Provide the (x, y) coordinate of the cell's center where the given text is located.  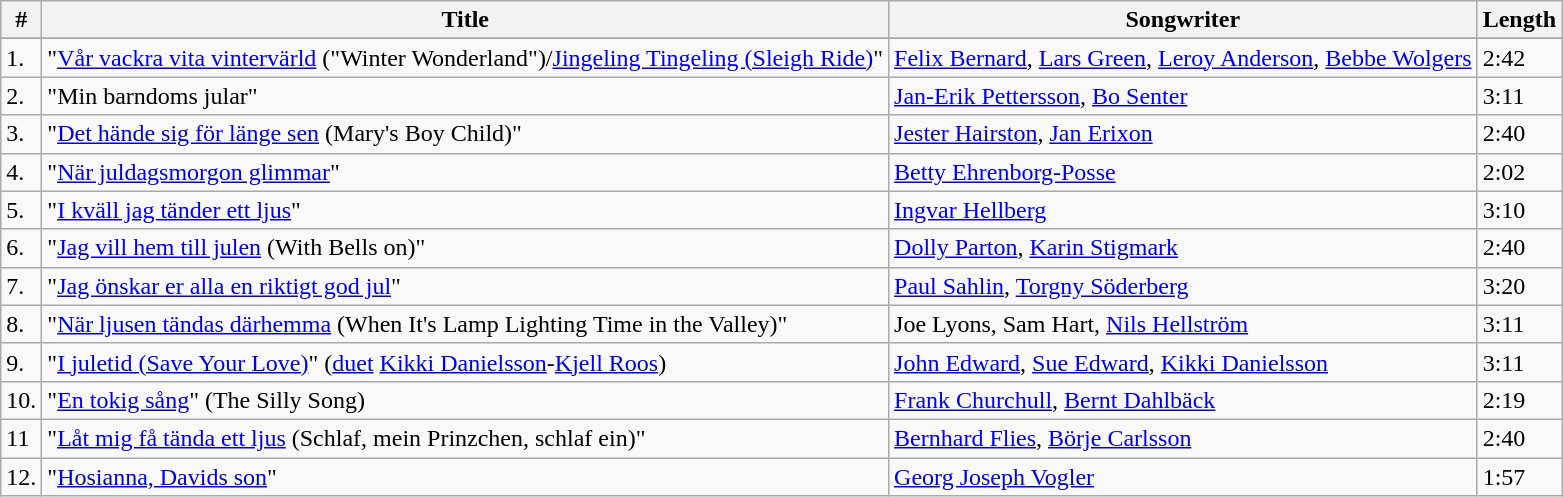
"Vår vackra vita vintervärld ("Winter Wonderland")/Jingeling Tingeling (Sleigh Ride)" (466, 58)
8. (22, 324)
Bernhard Flies, Börje Carlsson (1184, 438)
Joe Lyons, Sam Hart, Nils Hellström (1184, 324)
Dolly Parton, Karin Stigmark (1184, 248)
3:20 (1519, 286)
Jester Hairston, Jan Erixon (1184, 134)
1:57 (1519, 477)
Georg Joseph Vogler (1184, 477)
10. (22, 400)
# (22, 20)
Songwriter (1184, 20)
2:02 (1519, 172)
"Jag vill hem till julen (With Bells on)" (466, 248)
"Min barndoms jular" (466, 96)
9. (22, 362)
"Hosianna, Davids son" (466, 477)
3. (22, 134)
1. (22, 58)
Length (1519, 20)
Ingvar Hellberg (1184, 210)
5. (22, 210)
12. (22, 477)
2:19 (1519, 400)
Jan-Erik Pettersson, Bo Senter (1184, 96)
"I kväll jag tänder ett ljus" (466, 210)
"Jag önskar er alla en riktigt god jul" (466, 286)
"En tokig sång" (The Silly Song) (466, 400)
2:42 (1519, 58)
Betty Ehrenborg-Posse (1184, 172)
6. (22, 248)
4. (22, 172)
11 (22, 438)
"I juletid (Save Your Love)" (duet Kikki Danielsson-Kjell Roos) (466, 362)
2. (22, 96)
Title (466, 20)
"När ljusen tändas därhemma (When It's Lamp Lighting Time in the Valley)" (466, 324)
Felix Bernard, Lars Green, Leroy Anderson, Bebbe Wolgers (1184, 58)
3:10 (1519, 210)
"Låt mig få tända ett ljus (Schlaf, mein Prinzchen, schlaf ein)" (466, 438)
"När juldagsmorgon glimmar" (466, 172)
Frank Churchull, Bernt Dahlbäck (1184, 400)
Paul Sahlin, Torgny Söderberg (1184, 286)
7. (22, 286)
"Det hände sig för länge sen (Mary's Boy Child)" (466, 134)
John Edward, Sue Edward, Kikki Danielsson (1184, 362)
